Capture the cell that displays the provided text and extract its (X, Y) central coordinate. 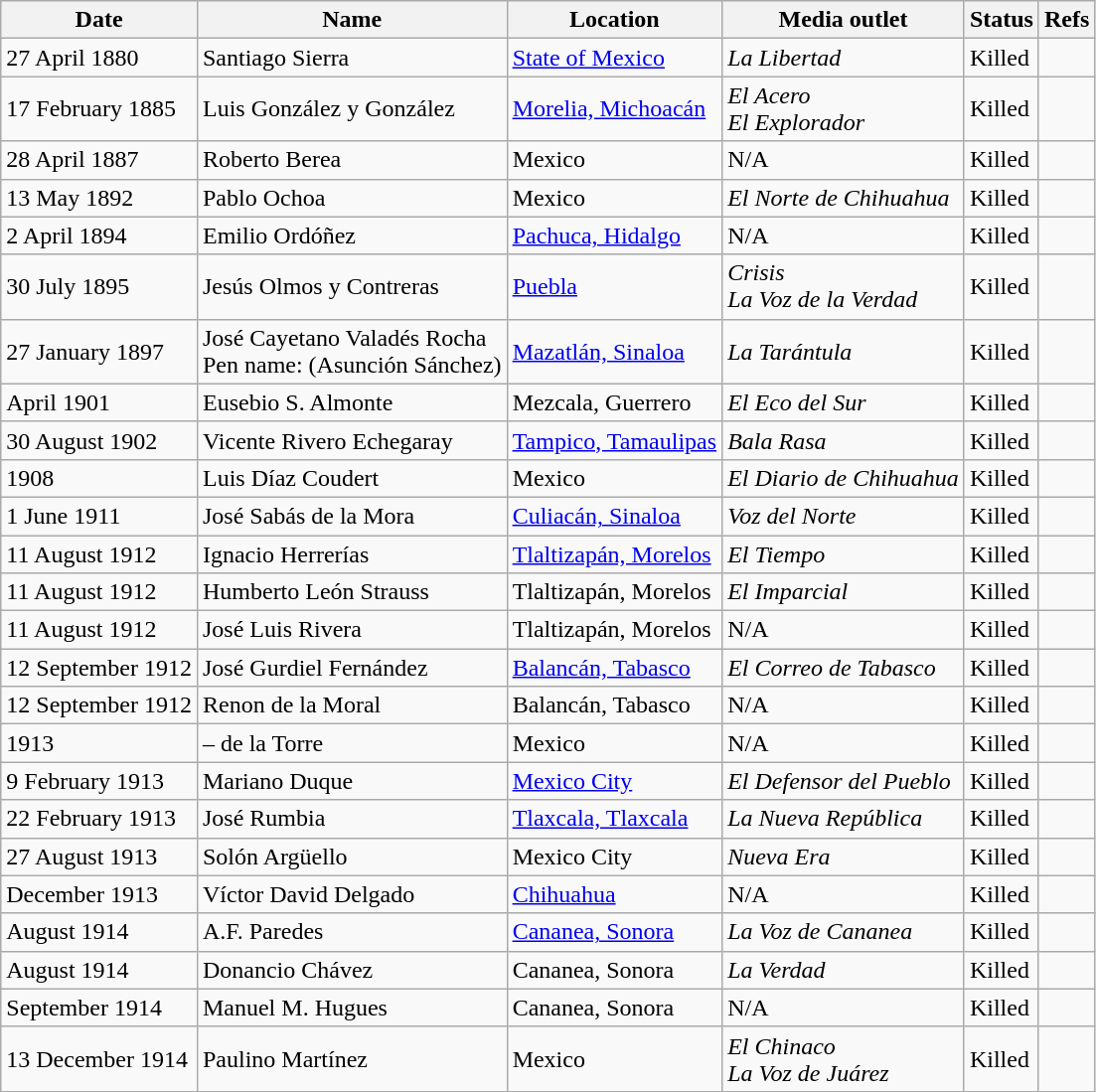
Jesús Olmos y Contreras (352, 286)
22 February 1913 (99, 819)
Name (352, 20)
Víctor David Delgado (352, 894)
Vicente Rivero Echegaray (352, 440)
Pachuca, Hidalgo (614, 235)
27 August 1913 (99, 857)
José Cayetano Valadés RochaPen name: (Asunción Sánchez) (352, 352)
State of Mexico (614, 58)
Eusebio S. Almonte (352, 402)
El Defensor del Pueblo (844, 781)
1 June 1911 (99, 516)
December 1913 (99, 894)
– de la Torre (352, 743)
La Libertad (844, 58)
El Diario de Chihuahua (844, 478)
La Tarántula (844, 352)
27 January 1897 (99, 352)
El Eco del Sur (844, 402)
Morelia, Michoacán (614, 109)
Santiago Sierra (352, 58)
Luis González y González (352, 109)
La Voz de Cananea (844, 932)
Mezcala, Guerrero (614, 402)
1913 (99, 743)
Solón Argüello (352, 857)
Tampico, Tamaulipas (614, 440)
Date (99, 20)
13 May 1892 (99, 198)
April 1901 (99, 402)
Humberto León Strauss (352, 592)
9 February 1913 (99, 781)
Mazatlán, Sinaloa (614, 352)
Media outlet (844, 20)
El Correo de Tabasco (844, 668)
30 July 1895 (99, 286)
CrisisLa Voz de la Verdad (844, 286)
1908 (99, 478)
Location (614, 20)
El AceroEl Explorador (844, 109)
Refs (1066, 20)
Roberto Berea (352, 160)
Emilio Ordóñez (352, 235)
El Imparcial (844, 592)
Paulino Martínez (352, 1059)
30 August 1902 (99, 440)
A.F. Paredes (352, 932)
José Luis Rivera (352, 630)
La Nueva República (844, 819)
Puebla (614, 286)
El Norte de Chihuahua (844, 198)
17 February 1885 (99, 109)
Tlaxcala, Tlaxcala (614, 819)
Chihuahua (614, 894)
José Rumbia (352, 819)
Ignacio Herrerías (352, 553)
José Gurdiel Fernández (352, 668)
La Verdad (844, 970)
Mariano Duque (352, 781)
El Tiempo (844, 553)
Luis Díaz Coudert (352, 478)
Bala Rasa (844, 440)
Status (1002, 20)
Nueva Era (844, 857)
Renon de la Moral (352, 705)
September 1914 (99, 1008)
Voz del Norte (844, 516)
El ChinacoLa Voz de Juárez (844, 1059)
2 April 1894 (99, 235)
Pablo Ochoa (352, 198)
27 April 1880 (99, 58)
Manuel M. Hugues (352, 1008)
Donancio Chávez (352, 970)
Culiacán, Sinaloa (614, 516)
28 April 1887 (99, 160)
José Sabás de la Mora (352, 516)
13 December 1914 (99, 1059)
